Find where the given text appears and provide that cell's center as (X, Y) coordinate. 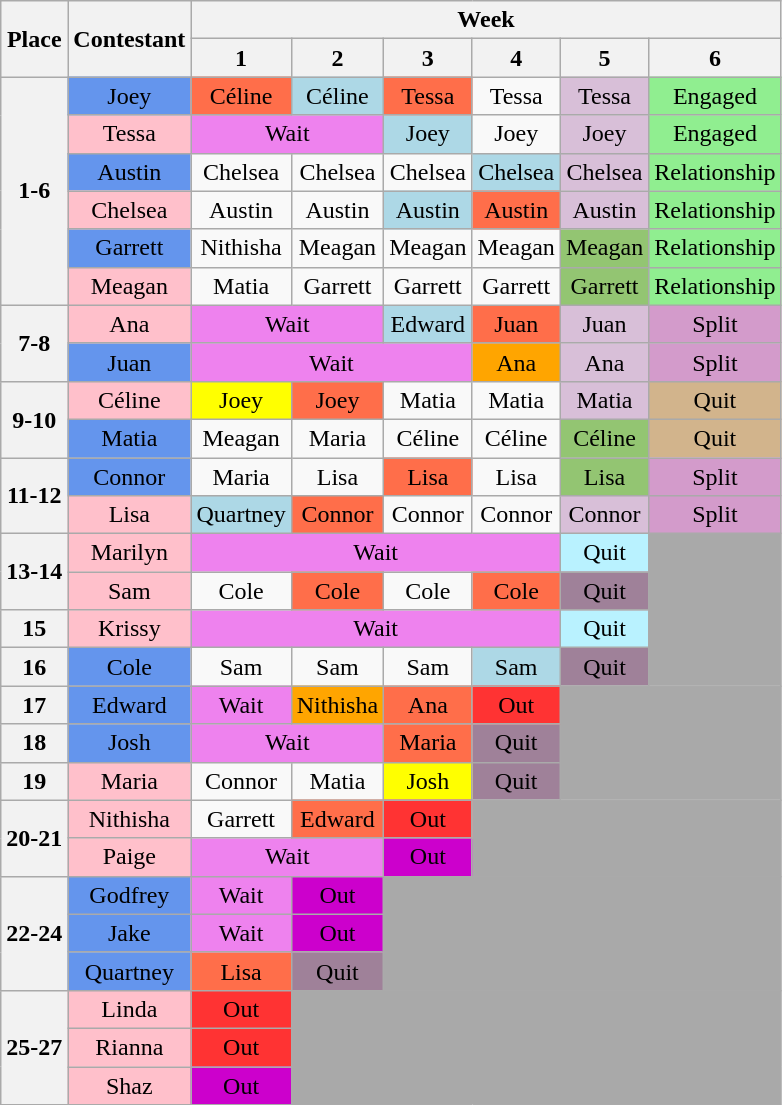
Rianna (130, 1047)
3 (428, 58)
Marilyn (130, 553)
11-12 (34, 496)
6 (715, 58)
1-6 (34, 191)
Place (34, 39)
22-24 (34, 933)
5 (604, 58)
16 (34, 667)
1 (241, 58)
7-8 (34, 343)
2 (337, 58)
25-27 (34, 1047)
Paige (130, 857)
4 (516, 58)
13-14 (34, 572)
Linda (130, 1009)
Contestant (130, 39)
20-21 (34, 838)
Shaz (130, 1085)
Godfrey (130, 895)
18 (34, 743)
17 (34, 705)
15 (34, 629)
9-10 (34, 419)
19 (34, 781)
Jake (130, 933)
Krissy (130, 629)
Week (486, 20)
